Provide the (x, y) coordinate of the cell's center where the given text is located.  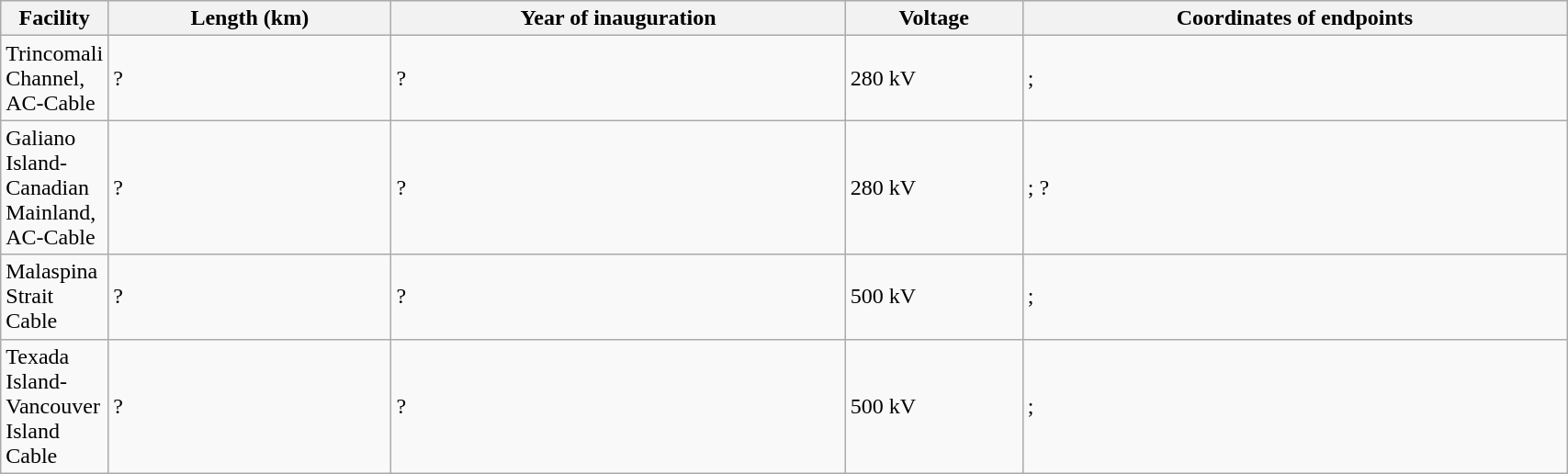
; ? (1294, 187)
Malaspina Strait Cable (55, 297)
Coordinates of endpoints (1294, 18)
Galiano Island-Canadian Mainland, AC-Cable (55, 187)
Voltage (933, 18)
Length (km) (250, 18)
Facility (55, 18)
Trincomali Channel, AC-Cable (55, 78)
Texada Island-Vancouver Island Cable (55, 406)
Year of inauguration (618, 18)
